Find where the given text appears and provide that cell's center as [x, y] coordinate. 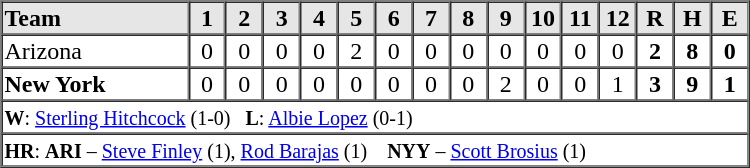
W: Sterling Hitchcock (1-0) L: Albie Lopez (0-1) [376, 116]
6 [394, 18]
7 [430, 18]
New York [96, 84]
H [692, 18]
4 [318, 18]
HR: ARI – Steve Finley (1), Rod Barajas (1) NYY – Scott Brosius (1) [376, 150]
E [730, 18]
Arizona [96, 50]
11 [580, 18]
10 [542, 18]
Team [96, 18]
12 [618, 18]
5 [356, 18]
R [654, 18]
